Locate the cell with the specified text and output its [x, y] center coordinate. 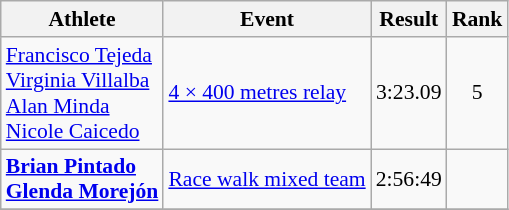
Francisco TejedaVirginia VillalbaAlan MindaNicole Caicedo [82, 93]
3:23.09 [409, 93]
Athlete [82, 19]
Result [409, 19]
2:56:49 [409, 180]
5 [478, 93]
Race walk mixed team [266, 180]
Rank [478, 19]
Brian PintadoGlenda Morejón [82, 180]
Event [266, 19]
4 × 400 metres relay [266, 93]
